Return the (x, y) coordinate for the center point of the cell that contains the specified text.  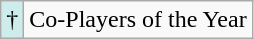
Co-Players of the Year (138, 20)
† (12, 20)
